Return the [X, Y] coordinate for the center point of the cell that contains the specified text.  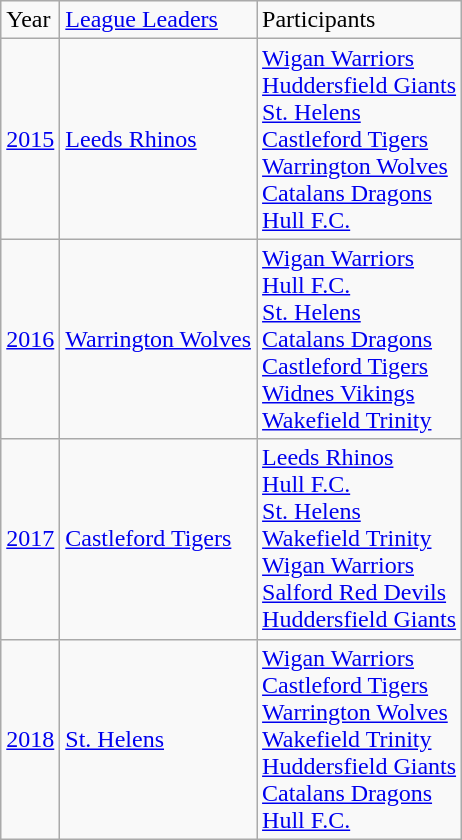
Wigan Warriors Huddersfield Giants St. Helens Castleford Tigers Warrington Wolves Catalans Dragons Hull F.C. [360, 139]
League Leaders [158, 20]
Wigan Warriors Hull F.C. St. Helens Catalans Dragons Castleford Tigers Widnes Vikings Wakefield Trinity [360, 339]
Castleford Tigers [158, 539]
Leeds Rhinos Hull F.C. St. Helens Wakefield Trinity Wigan Warriors Salford Red Devils Huddersfield Giants [360, 539]
Wigan Warriors Castleford Tigers Warrington Wolves Wakefield Trinity Huddersfield Giants Catalans Dragons Hull F.C. [360, 739]
2017 [30, 539]
2018 [30, 739]
2016 [30, 339]
Warrington Wolves [158, 339]
Year [30, 20]
Participants [360, 20]
Leeds Rhinos [158, 139]
2015 [30, 139]
St. Helens [158, 739]
